Scan for the cell matching the given text and deliver its (X, Y) coordinate at center. 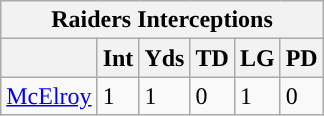
PD (302, 58)
TD (212, 58)
LG (257, 58)
Yds (164, 58)
Int (118, 58)
McElroy (49, 96)
Raiders Interceptions (162, 20)
